Extract the [x, y] coordinate from the center of the cell holding the provided text.  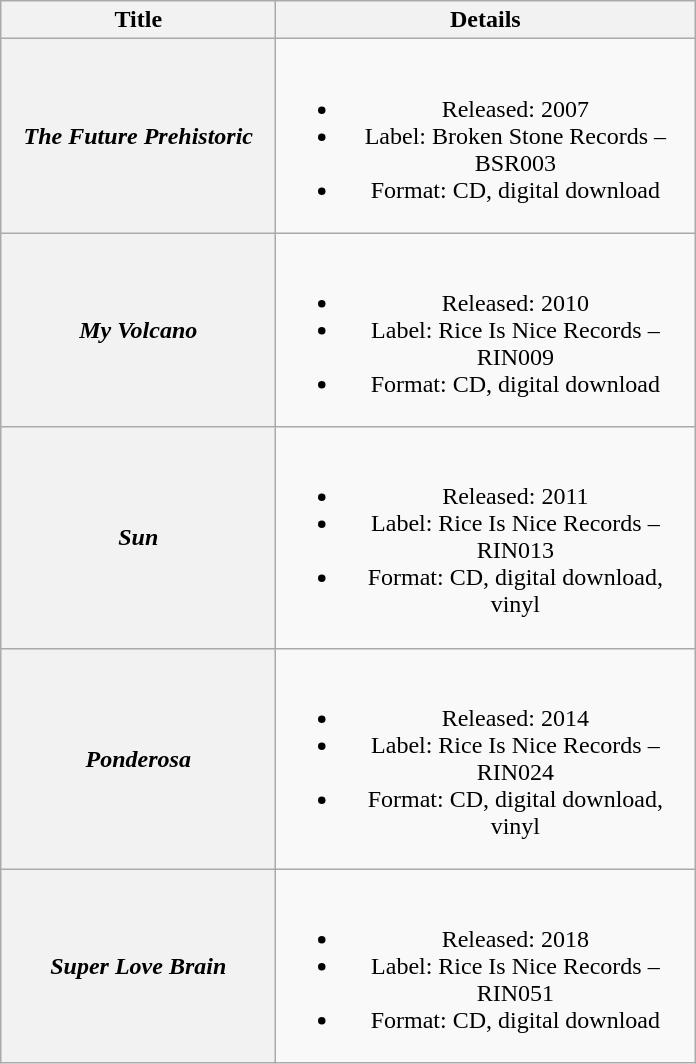
Released: 2007Label: Broken Stone Records – BSR003Format: CD, digital download [486, 136]
Title [138, 20]
Released: 2014Label: Rice Is Nice Records – RIN024Format: CD, digital download, vinyl [486, 758]
Released: 2011Label: Rice Is Nice Records – RIN013Format: CD, digital download, vinyl [486, 538]
Ponderosa [138, 758]
Released: 2018Label: Rice Is Nice Records – RIN051Format: CD, digital download [486, 966]
Super Love Brain [138, 966]
The Future Prehistoric [138, 136]
Details [486, 20]
My Volcano [138, 330]
Sun [138, 538]
Released: 2010Label: Rice Is Nice Records – RIN009Format: CD, digital download [486, 330]
